Provide the (x, y) coordinate of the cell's center where the given text is located.  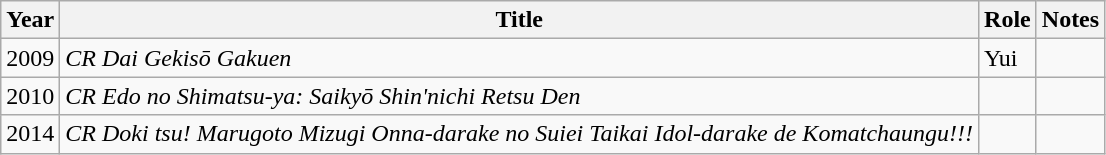
Notes (1070, 20)
Role (1008, 20)
CR Doki tsu! Marugoto Mizugi Onna-darake no Suiei Taikai Idol-darake de Komatchaungu!!! (520, 134)
CR Dai Gekisō Gakuen (520, 58)
Year (30, 20)
2009 (30, 58)
CR Edo no Shimatsu-ya: Saikyō Shin'nichi Retsu Den (520, 96)
2014 (30, 134)
Title (520, 20)
Yui (1008, 58)
2010 (30, 96)
